Find where the given text appears and provide that cell's center as [x, y] coordinate. 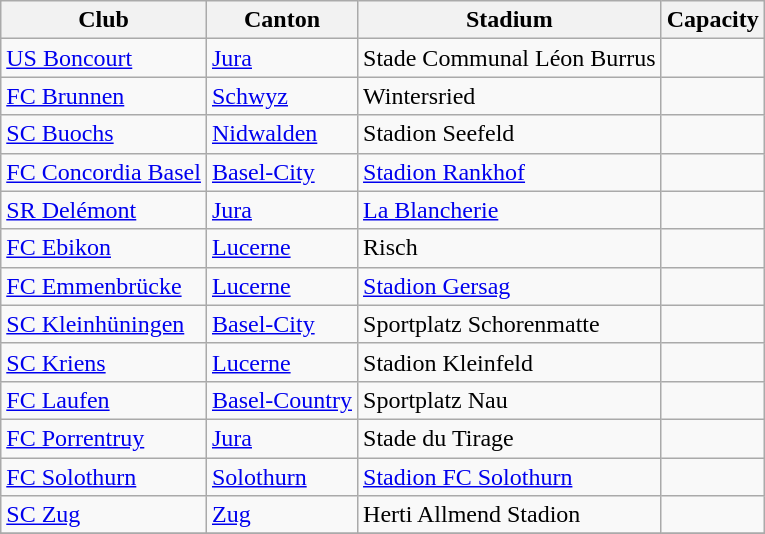
FC Laufen [104, 400]
Sportplatz Nau [510, 400]
FC Concordia Basel [104, 172]
Sportplatz Schorenmatte [510, 324]
Club [104, 20]
Stade Communal Léon Burrus [510, 58]
Stadium [510, 20]
Stadion Gersag [510, 286]
Nidwalden [282, 134]
Schwyz [282, 96]
La Blancherie [510, 210]
SC Zug [104, 515]
Stadion Seefeld [510, 134]
Wintersried [510, 96]
Canton [282, 20]
Capacity [712, 20]
Risch [510, 248]
Solothurn [282, 477]
Herti Allmend Stadion [510, 515]
Stadion Kleinfeld [510, 362]
Zug [282, 515]
US Boncourt [104, 58]
Basel-Country [282, 400]
FC Solothurn [104, 477]
SC Kriens [104, 362]
Stadion FC Solothurn [510, 477]
FC Porrentruy [104, 438]
Stade du Tirage [510, 438]
SC Buochs [104, 134]
FC Emmenbrücke [104, 286]
FC Brunnen [104, 96]
FC Ebikon [104, 248]
Stadion Rankhof [510, 172]
SR Delémont [104, 210]
SC Kleinhüningen [104, 324]
